Detect which cell encompasses the target text, then output its [X, Y] center coordinate. 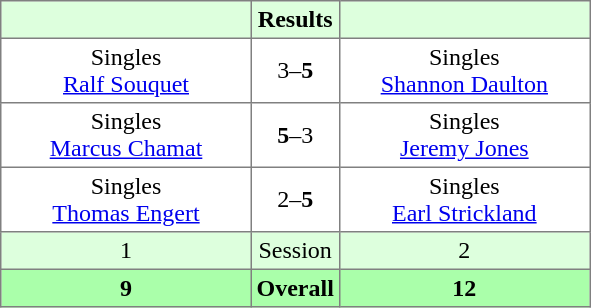
5–3 [295, 135]
Overall [295, 288]
2 [464, 251]
3–5 [295, 70]
SinglesJeremy Jones [464, 135]
SinglesMarcus Chamat [126, 135]
9 [126, 288]
1 [126, 251]
SinglesEarl Strickland [464, 199]
2–5 [295, 199]
Session [295, 251]
12 [464, 288]
SinglesThomas Engert [126, 199]
SinglesRalf Souquet [126, 70]
Results [295, 20]
SinglesShannon Daulton [464, 70]
